Detect which cell encompasses the target text, then output its [x, y] center coordinate. 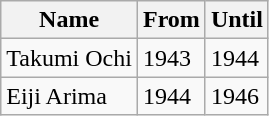
Eiji Arima [70, 96]
Takumi Ochi [70, 58]
1946 [236, 96]
1943 [171, 58]
Name [70, 20]
Until [236, 20]
From [171, 20]
